Pinpoint the cell where the given text exists, returning its (x, y) midpoint coordinate. 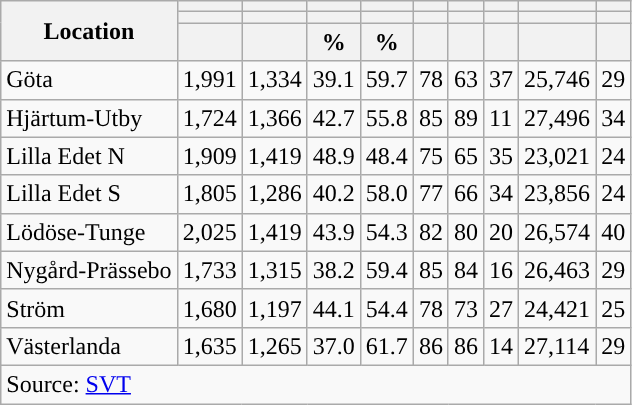
43.9 (334, 232)
Göta (89, 80)
24,421 (558, 308)
Location (89, 31)
Source: SVT (316, 384)
40.2 (334, 194)
26,463 (558, 270)
2,025 (210, 232)
Ström (89, 308)
1,724 (210, 118)
38.2 (334, 270)
1,315 (274, 270)
63 (466, 80)
14 (500, 346)
1,197 (274, 308)
25,746 (558, 80)
73 (466, 308)
1,366 (274, 118)
82 (430, 232)
89 (466, 118)
23,021 (558, 156)
1,909 (210, 156)
84 (466, 270)
11 (500, 118)
Lilla Edet N (89, 156)
Hjärtum-Utby (89, 118)
59.4 (386, 270)
44.1 (334, 308)
65 (466, 156)
42.7 (334, 118)
40 (614, 232)
26,574 (558, 232)
1,680 (210, 308)
61.7 (386, 346)
1,805 (210, 194)
48.4 (386, 156)
1,733 (210, 270)
1,635 (210, 346)
16 (500, 270)
77 (430, 194)
20 (500, 232)
1,334 (274, 80)
75 (430, 156)
Lilla Edet S (89, 194)
39.1 (334, 80)
37.0 (334, 346)
23,856 (558, 194)
35 (500, 156)
Nygård-Prässebo (89, 270)
1,991 (210, 80)
1,286 (274, 194)
25 (614, 308)
55.8 (386, 118)
27,496 (558, 118)
54.3 (386, 232)
Västerlanda (89, 346)
66 (466, 194)
27 (500, 308)
27,114 (558, 346)
54.4 (386, 308)
59.7 (386, 80)
37 (500, 80)
80 (466, 232)
58.0 (386, 194)
48.9 (334, 156)
Lödöse-Tunge (89, 232)
1,265 (274, 346)
